Extract the [x, y] coordinate from the center of the cell holding the provided text.  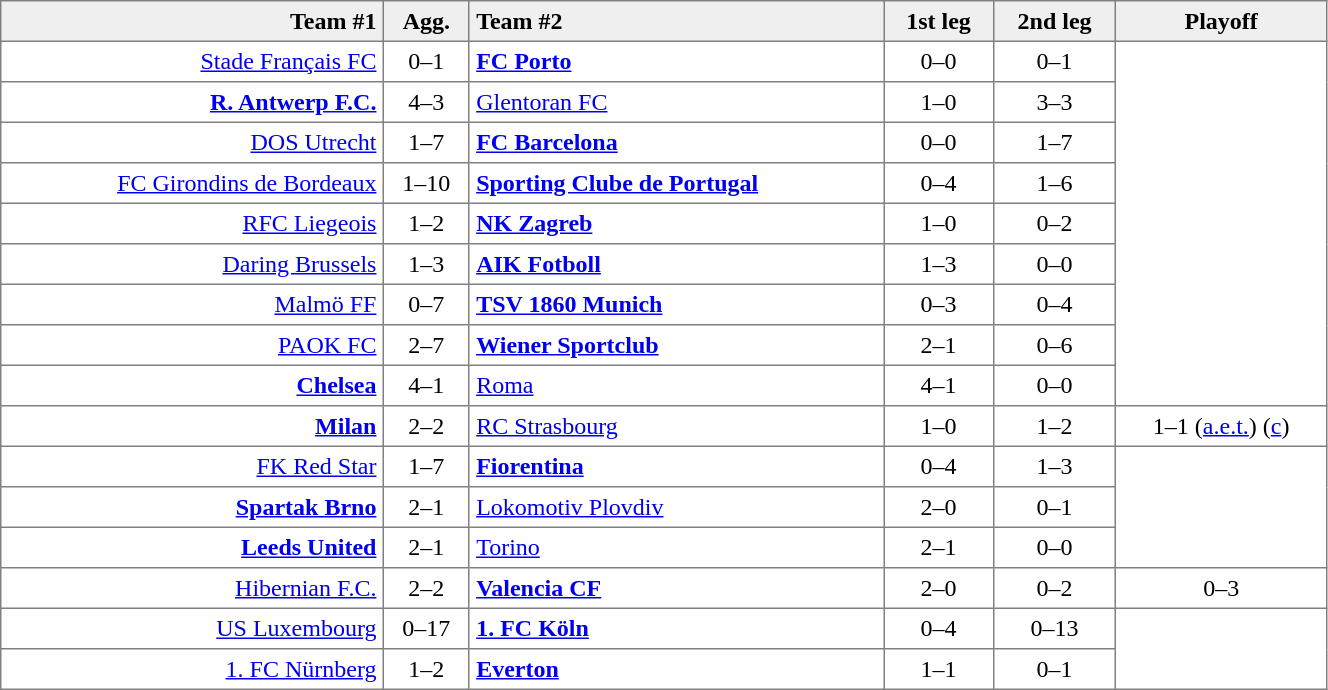
R. Antwerp F.C. [192, 102]
Hibernian F.C. [192, 588]
1. FC Nürnberg [192, 669]
0–17 [426, 628]
FC Porto [676, 61]
Leeds United [192, 547]
1st leg [939, 21]
Spartak Brno [192, 507]
NK Zagreb [676, 223]
Sporting Clube de Portugal [676, 183]
RFC Liegeois [192, 223]
2–7 [426, 345]
Team #2 [676, 21]
RC Strasbourg [676, 426]
Glentoran FC [676, 102]
1–10 [426, 183]
Milan [192, 426]
FC Girondins de Bordeaux [192, 183]
1–1 [939, 669]
DOS Utrecht [192, 142]
Torino [676, 547]
Roma [676, 385]
2nd leg [1054, 21]
Daring Brussels [192, 264]
Everton [676, 669]
Agg. [426, 21]
FC Barcelona [676, 142]
1–1 (a.e.t.) (c) [1222, 426]
Wiener Sportclub [676, 345]
TSV 1860 Munich [676, 304]
Chelsea [192, 385]
PAOK FC [192, 345]
Team #1 [192, 21]
US Luxembourg [192, 628]
Valencia CF [676, 588]
4–3 [426, 102]
Fiorentina [676, 466]
3–3 [1054, 102]
FK Red Star [192, 466]
0–6 [1054, 345]
Malmö FF [192, 304]
AIK Fotboll [676, 264]
1–6 [1054, 183]
0–7 [426, 304]
1. FC Köln [676, 628]
0–13 [1054, 628]
Lokomotiv Plovdiv [676, 507]
Stade Français FC [192, 61]
Playoff [1222, 21]
